From the cell containing the given text, extract its center point as (X, Y) coordinate. 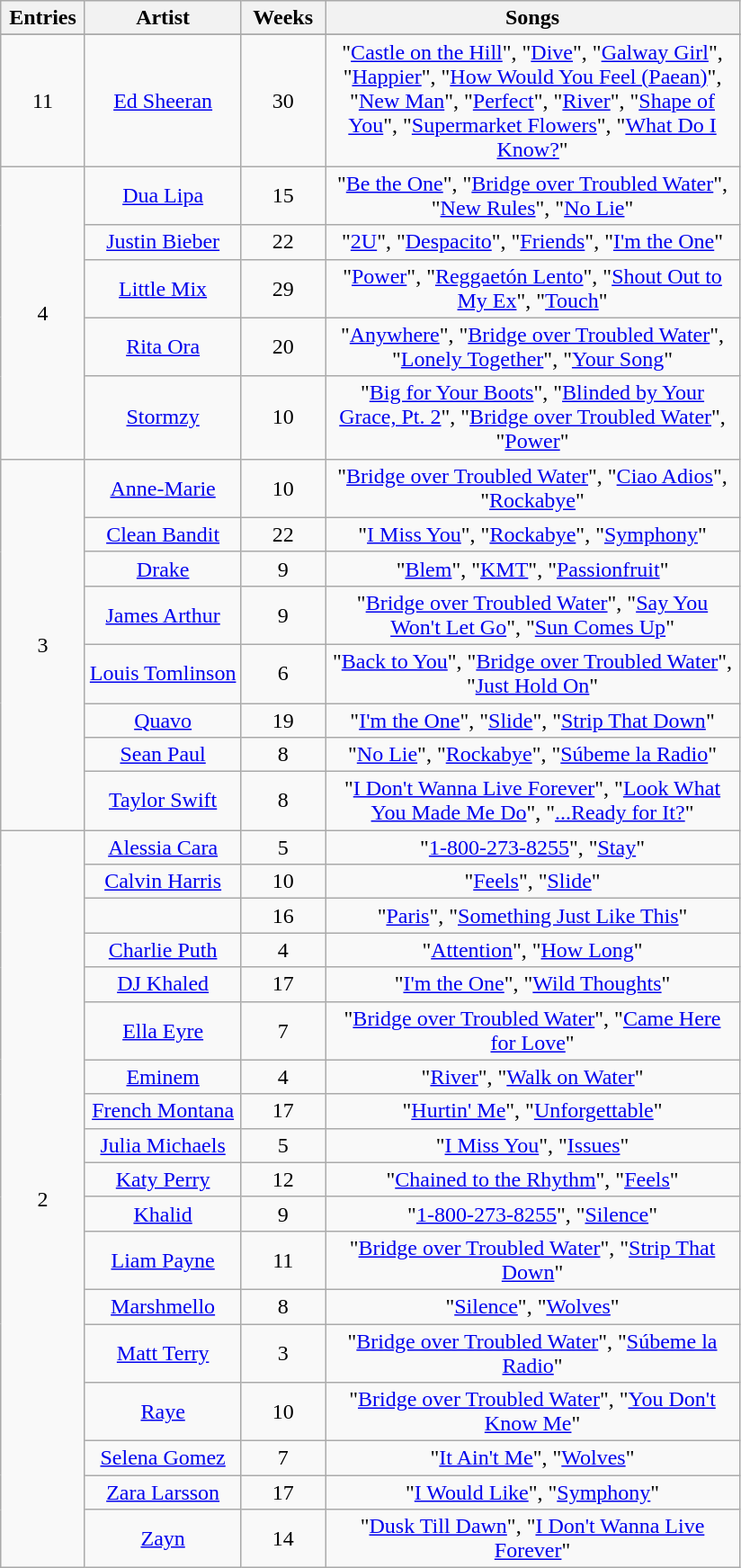
15 (283, 196)
Katy Perry (163, 1179)
Quavo (163, 721)
Liam Payne (163, 1259)
Sean Paul (163, 755)
"Hurtin' Me", "Unforgettable" (532, 1111)
6 (283, 673)
"Bridge over Troubled Water", "Strip That Down" (532, 1259)
"Silence", "Wolves" (532, 1306)
Anne-Marie (163, 488)
"Bridge over Troubled Water", "Say You Won't Let Go", "Sun Comes Up" (532, 615)
"1-800-273-8255", "Stay" (532, 847)
Matt Terry (163, 1353)
Julia Michaels (163, 1145)
"I Miss You", "Issues" (532, 1145)
Ed Sheeran (163, 101)
Khalid (163, 1214)
"Attention", "How Long" (532, 950)
Clean Bandit (163, 534)
12 (283, 1179)
29 (283, 288)
Charlie Puth (163, 950)
"Bridge over Troubled Water", "Súbeme la Radio" (532, 1353)
French Montana (163, 1111)
Selena Gomez (163, 1458)
Entries (43, 18)
Louis Tomlinson (163, 673)
"Back to You", "Bridge over Troubled Water", "Just Hold On" (532, 673)
"1-800-273-8255", "Silence" (532, 1214)
Ella Eyre (163, 1031)
"Feels", "Slide" (532, 882)
Taylor Swift (163, 801)
Dua Lipa (163, 196)
"Chained to the Rhythm", "Feels" (532, 1179)
"I Would Like", "Symphony" (532, 1492)
19 (283, 721)
"River", "Walk on Water" (532, 1077)
Rita Ora (163, 347)
"Big for Your Boots", "Blinded by Your Grace, Pt. 2", "Bridge over Troubled Water", "Power" (532, 417)
James Arthur (163, 615)
30 (283, 101)
Zara Larsson (163, 1492)
Weeks (283, 18)
16 (283, 916)
"Dusk Till Dawn", "I Don't Wanna Live Forever" (532, 1538)
Eminem (163, 1077)
Artist (163, 18)
"Blem", "KMT", "Passionfruit" (532, 569)
Marshmello (163, 1306)
20 (283, 347)
Alessia Cara (163, 847)
Justin Bieber (163, 242)
"I'm the One", "Slide", "Strip That Down" (532, 721)
"Bridge over Troubled Water", "You Don't Know Me" (532, 1412)
"2U", "Despacito", "Friends", "I'm the One" (532, 242)
"Bridge over Troubled Water", "Ciao Adios", "Rockabye" (532, 488)
"Be the One", "Bridge over Troubled Water", "New Rules", "No Lie" (532, 196)
Zayn (163, 1538)
Calvin Harris (163, 882)
"I Don't Wanna Live Forever", "Look What You Made Me Do", "...Ready for It?" (532, 801)
"I Miss You", "Rockabye", "Symphony" (532, 534)
Raye (163, 1412)
Songs (532, 18)
DJ Khaled (163, 984)
"I'm the One", "Wild Thoughts" (532, 984)
"No Lie", "Rockabye", "Súbeme la Radio" (532, 755)
Little Mix (163, 288)
"Anywhere", "Bridge over Troubled Water", "Lonely Together", "Your Song" (532, 347)
"It Ain't Me", "Wolves" (532, 1458)
Drake (163, 569)
2 (43, 1199)
"Bridge over Troubled Water", "Came Here for Love" (532, 1031)
"Paris", "Something Just Like This" (532, 916)
Stormzy (163, 417)
"Power", "Reggaetón Lento", "Shout Out to My Ex", "Touch" (532, 288)
14 (283, 1538)
